Return the (X, Y) coordinate for the center point of the cell that contains the specified text.  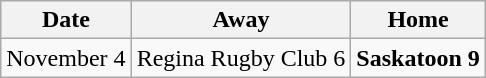
November 4 (66, 58)
Date (66, 20)
Regina Rugby Club 6 (241, 58)
Home (418, 20)
Away (241, 20)
Saskatoon 9 (418, 58)
